Detect which cell encompasses the target text, then output its (x, y) center coordinate. 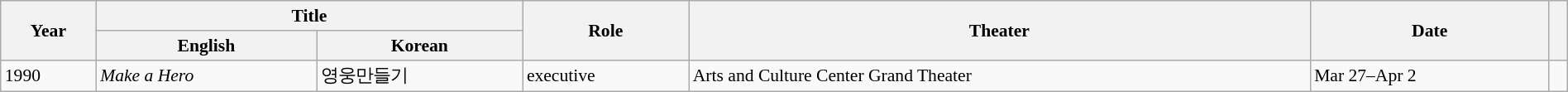
Korean (420, 45)
Theater (999, 30)
Make a Hero (207, 76)
Title (309, 16)
Date (1429, 30)
Year (48, 30)
Mar 27–Apr 2 (1429, 76)
Arts and Culture Center Grand Theater (999, 76)
1990 (48, 76)
Role (605, 30)
English (207, 45)
영웅만들기 (420, 76)
executive (605, 76)
